Scan for the cell matching the given text and deliver its [x, y] coordinate at center. 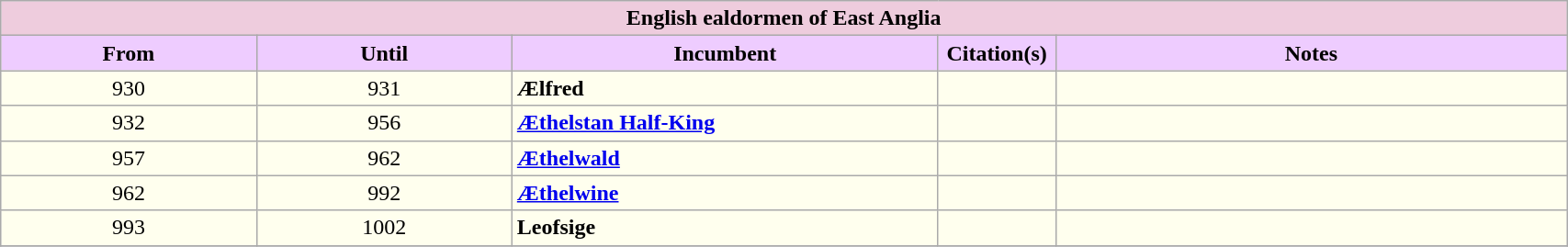
992 [384, 193]
930 [129, 88]
993 [129, 228]
1002 [384, 228]
Æthelstan Half-King [725, 123]
Incumbent [725, 53]
956 [384, 123]
957 [129, 158]
Leofsige [725, 228]
Æthelwine [725, 193]
Æthelwald [725, 158]
Ælfred [725, 88]
Until [384, 53]
Notes [1312, 53]
English ealdormen of East Anglia [784, 18]
932 [129, 123]
From [129, 53]
931 [384, 88]
Citation(s) [997, 53]
